Extract the (X, Y) coordinate from the center of the cell holding the provided text.  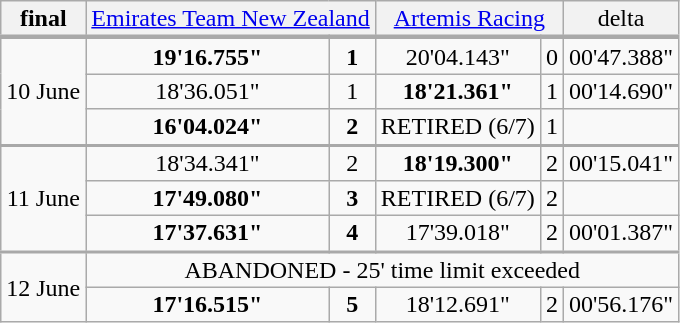
20'04.143" (458, 56)
17'39.018" (458, 234)
11 June (44, 198)
18'21.361" (458, 92)
18'19.300" (458, 163)
5 (352, 304)
0 (552, 56)
00'15.041" (620, 163)
10 June (44, 90)
00'01.387" (620, 234)
17'49.080" (208, 198)
18'12.691" (458, 304)
ABANDONED - 25' time limit exceeded (382, 269)
Artemis Racing (469, 20)
00'47.388" (620, 56)
final (44, 20)
Emirates Team New Zealand (231, 20)
4 (352, 234)
19'16.755" (208, 56)
12 June (44, 286)
17'37.631" (208, 234)
3 (352, 198)
delta (620, 20)
16'04.024" (208, 127)
17'16.515" (208, 304)
18'34.341" (208, 163)
00'14.690" (620, 92)
00'56.176" (620, 304)
18'36.051" (208, 92)
